Identify which cell holds the provided text, then report its (x, y) central coordinate. 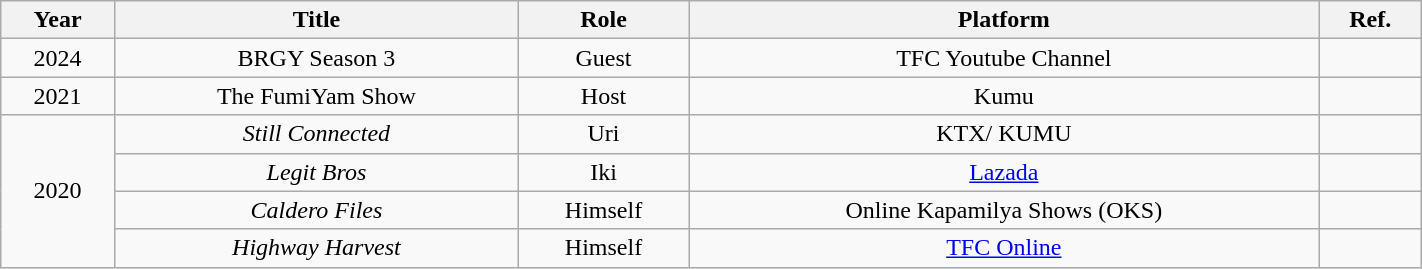
Lazada (1004, 172)
2021 (58, 96)
The FumiYam Show (316, 96)
Uri (603, 134)
Ref. (1370, 20)
Platform (1004, 20)
Guest (603, 58)
TFC Youtube Channel (1004, 58)
TFC Online (1004, 248)
Host (603, 96)
BRGY Season 3 (316, 58)
KTX/ KUMU (1004, 134)
Title (316, 20)
Year (58, 20)
Iki (603, 172)
2024 (58, 58)
Kumu (1004, 96)
Role (603, 20)
Highway Harvest (316, 248)
2020 (58, 191)
Caldero Files (316, 210)
Legit Bros (316, 172)
Online Kapamilya Shows (OKS) (1004, 210)
Still Connected (316, 134)
